Capture the cell that displays the provided text and extract its (X, Y) central coordinate. 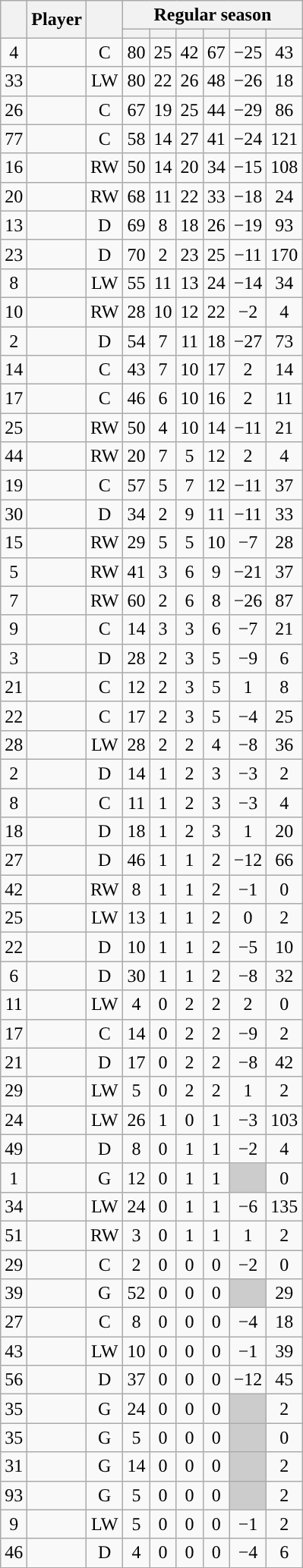
121 (284, 139)
66 (284, 861)
87 (284, 601)
−27 (248, 340)
−25 (248, 52)
15 (14, 543)
32 (284, 976)
−29 (248, 110)
51 (14, 1235)
86 (284, 110)
−21 (248, 572)
−19 (248, 225)
−5 (248, 947)
36 (284, 745)
52 (137, 1294)
54 (137, 340)
70 (137, 254)
135 (284, 1206)
49 (14, 1149)
−6 (248, 1206)
−14 (248, 283)
73 (284, 340)
77 (14, 139)
68 (137, 196)
57 (137, 485)
−24 (248, 139)
69 (137, 225)
103 (284, 1120)
31 (14, 1466)
48 (216, 81)
45 (284, 1380)
Player (57, 20)
56 (14, 1380)
60 (137, 601)
58 (137, 139)
170 (284, 254)
Regular season (213, 15)
−15 (248, 168)
55 (137, 283)
108 (284, 168)
−18 (248, 196)
